From the cell containing the given text, extract its center point as [X, Y] coordinate. 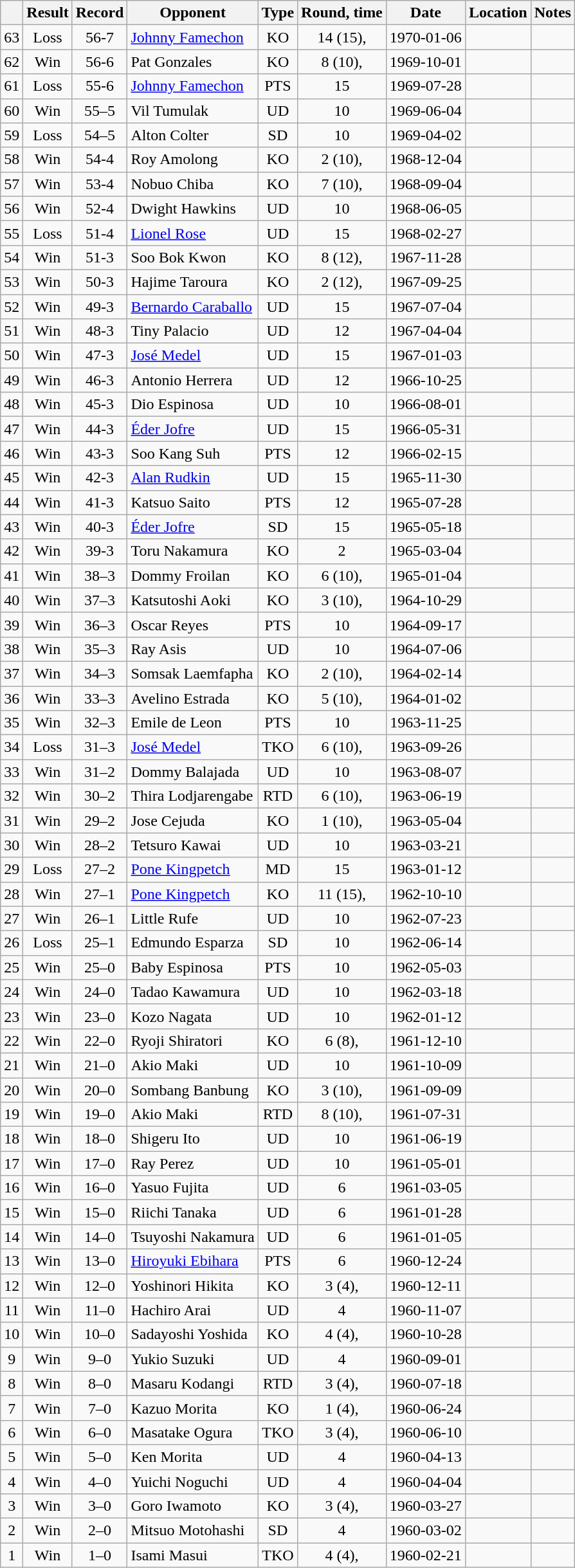
30–2 [100, 796]
1962-06-14 [426, 943]
40-3 [100, 527]
1963-09-26 [426, 747]
Sombang Banbung [193, 1090]
1966-02-15 [426, 453]
25–0 [100, 967]
37 [12, 673]
52-4 [100, 208]
36–3 [100, 624]
1967-11-28 [426, 257]
22–0 [100, 1041]
14 (15), [342, 37]
30 [12, 845]
54 [12, 257]
34 [12, 747]
1965-01-04 [426, 576]
1961-05-01 [426, 1163]
Katsutoshi Aoki [193, 600]
11–0 [100, 1310]
Masaru Kodangi [193, 1383]
1960-06-10 [426, 1432]
Roy Amolong [193, 160]
23–0 [100, 1016]
6–0 [100, 1432]
26 [12, 943]
8–0 [100, 1383]
50-3 [100, 282]
53-4 [100, 184]
14 [12, 1237]
Notes [552, 13]
1961-09-09 [426, 1090]
53 [12, 282]
Dwight Hawkins [193, 208]
1962-05-03 [426, 967]
1963-11-25 [426, 723]
56-6 [100, 62]
1964-09-17 [426, 624]
Pat Gonzales [193, 62]
31–2 [100, 772]
9 [12, 1359]
1969-04-02 [426, 135]
Toru Nakamura [193, 551]
1966-10-25 [426, 380]
35–3 [100, 649]
43 [12, 527]
25–1 [100, 943]
Ray Perez [193, 1163]
47-3 [100, 356]
45 [12, 478]
7–0 [100, 1408]
Nobuo Chiba [193, 184]
Hachiro Arai [193, 1310]
52 [12, 307]
1962-10-10 [426, 894]
Hiroyuki Ebihara [193, 1261]
38 [12, 649]
Thira Lodjarengabe [193, 796]
39-3 [100, 551]
7 [12, 1408]
63 [12, 37]
1963-06-19 [426, 796]
1964-01-02 [426, 698]
Alan Rudkin [193, 478]
22 [12, 1041]
23 [12, 1016]
Opponent [193, 13]
Antonio Herrera [193, 380]
54–5 [100, 135]
50 [12, 356]
MD [278, 870]
Edmundo Esparza [193, 943]
1960-07-18 [426, 1383]
32–3 [100, 723]
1962-01-12 [426, 1016]
51 [12, 331]
1960-12-11 [426, 1286]
Yoshinori Hikita [193, 1286]
35 [12, 723]
1969-07-28 [426, 86]
5 (10), [342, 698]
49-3 [100, 307]
Baby Espinosa [193, 967]
2 (12), [342, 282]
Date [426, 13]
1960-12-24 [426, 1261]
42-3 [100, 478]
Bernardo Caraballo [193, 307]
1962-03-18 [426, 992]
3–0 [100, 1506]
18 [12, 1139]
46 [12, 453]
44-3 [100, 429]
17 [12, 1163]
9–0 [100, 1359]
1965-07-28 [426, 502]
8 (12), [342, 257]
11 (15), [342, 894]
19–0 [100, 1115]
33–3 [100, 698]
Mitsuo Motohashi [193, 1531]
Jose Cejuda [193, 821]
Kazuo Morita [193, 1408]
1966-05-31 [426, 429]
13 [12, 1261]
16 [12, 1188]
27 [12, 918]
1964-10-29 [426, 600]
1965-11-30 [426, 478]
Type [278, 13]
Yasuo Fujita [193, 1188]
48 [12, 405]
1964-02-14 [426, 673]
1 (4), [342, 1408]
21–0 [100, 1065]
31–3 [100, 747]
20 [12, 1090]
1970-01-06 [426, 37]
27–1 [100, 894]
1968-02-27 [426, 233]
17–0 [100, 1163]
61 [12, 86]
1966-08-01 [426, 405]
18–0 [100, 1139]
Riichi Tanaka [193, 1212]
41 [12, 576]
1960-04-04 [426, 1481]
16–0 [100, 1188]
1965-05-18 [426, 527]
1969-10-01 [426, 62]
21 [12, 1065]
Shigeru Ito [193, 1139]
1960-06-24 [426, 1408]
Tadao Kawamura [193, 992]
33 [12, 772]
51-4 [100, 233]
Result [48, 13]
26–1 [100, 918]
Masatake Ogura [193, 1432]
56 [12, 208]
1962-07-23 [426, 918]
13–0 [100, 1261]
2–0 [100, 1531]
10–0 [100, 1335]
1961-01-05 [426, 1237]
37–3 [100, 600]
62 [12, 62]
38–3 [100, 576]
Sadayoshi Yoshida [193, 1335]
Somsak Laemfapha [193, 673]
59 [12, 135]
Tsuyoshi Nakamura [193, 1237]
55-6 [100, 86]
Ray Asis [193, 649]
Goro Iwamoto [193, 1506]
49 [12, 380]
20–0 [100, 1090]
57 [12, 184]
46-3 [100, 380]
34–3 [100, 673]
25 [12, 967]
1963-03-21 [426, 845]
Tiny Palacio [193, 331]
Ken Morita [193, 1457]
1963-08-07 [426, 772]
44 [12, 502]
41-3 [100, 502]
32 [12, 796]
31 [12, 821]
Soo Bok Kwon [193, 257]
1961-10-09 [426, 1065]
1961-01-28 [426, 1212]
48-3 [100, 331]
1961-03-05 [426, 1188]
Dommy Froilan [193, 576]
Lionel Rose [193, 233]
55 [12, 233]
1965-03-04 [426, 551]
54-4 [100, 160]
Avelino Estrada [193, 698]
42 [12, 551]
36 [12, 698]
29–2 [100, 821]
1960-11-07 [426, 1310]
8 [12, 1383]
1964-07-06 [426, 649]
1961-12-10 [426, 1041]
Katsuo Saito [193, 502]
24 [12, 992]
1961-06-19 [426, 1139]
Yukio Suzuki [193, 1359]
7 (10), [342, 184]
Dio Espinosa [193, 405]
Location [498, 13]
1968-09-04 [426, 184]
12–0 [100, 1286]
Kozo Nagata [193, 1016]
5 [12, 1457]
56-7 [100, 37]
24–0 [100, 992]
1968-12-04 [426, 160]
5–0 [100, 1457]
43-3 [100, 453]
Oscar Reyes [193, 624]
47 [12, 429]
55–5 [100, 111]
1960-09-01 [426, 1359]
Round, time [342, 13]
Soo Kang Suh [193, 453]
45-3 [100, 405]
1960-02-21 [426, 1555]
Emile de Leon [193, 723]
40 [12, 600]
1967-09-25 [426, 282]
1968-06-05 [426, 208]
15–0 [100, 1212]
4–0 [100, 1481]
51-3 [100, 257]
Tetsuro Kawai [193, 845]
1960-04-13 [426, 1457]
39 [12, 624]
1969-06-04 [426, 111]
28 [12, 894]
1–0 [100, 1555]
Little Rufe [193, 918]
11 [12, 1310]
1963-05-04 [426, 821]
Ryoji Shiratori [193, 1041]
27–2 [100, 870]
28–2 [100, 845]
3 [12, 1506]
1960-03-27 [426, 1506]
58 [12, 160]
6 (8), [342, 1041]
1 (10), [342, 821]
Dommy Balajada [193, 772]
Vil Tumulak [193, 111]
14–0 [100, 1237]
29 [12, 870]
1967-07-04 [426, 307]
Yuichi Noguchi [193, 1481]
1961-07-31 [426, 1115]
Isami Masui [193, 1555]
1960-03-02 [426, 1531]
1960-10-28 [426, 1335]
1 [12, 1555]
60 [12, 111]
Alton Colter [193, 135]
Hajime Taroura [193, 282]
1967-04-04 [426, 331]
Record [100, 13]
1963-01-12 [426, 870]
19 [12, 1115]
1967-01-03 [426, 356]
